Extract the (x, y) coordinate from the center of the cell holding the provided text.  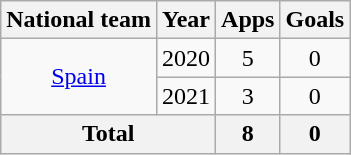
2021 (186, 96)
3 (248, 96)
Total (108, 134)
Spain (79, 77)
Goals (315, 20)
8 (248, 134)
Year (186, 20)
5 (248, 58)
Apps (248, 20)
National team (79, 20)
2020 (186, 58)
